Output the [X, Y] coordinate of the center of the cell containing the given text.  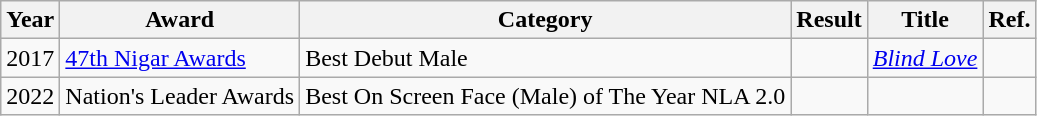
Result [829, 20]
Best Debut Male [546, 58]
Year [30, 20]
2022 [30, 96]
2017 [30, 58]
Category [546, 20]
Nation's Leader Awards [180, 96]
Title [925, 20]
47th Nigar Awards [180, 58]
Best On Screen Face (Male) of The Year NLA 2.0 [546, 96]
Ref. [1010, 20]
Award [180, 20]
Blind Love [925, 58]
